Locate the cell with the specified text and output its (X, Y) center coordinate. 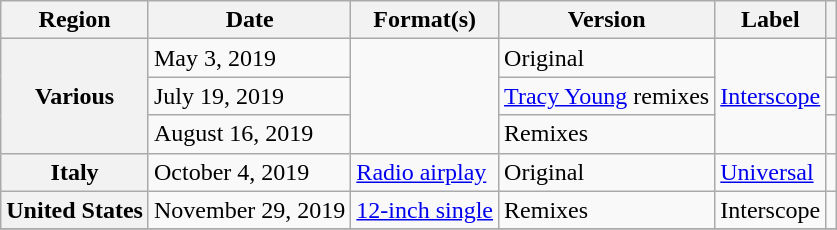
Tracy Young remixes (607, 96)
Various (75, 96)
Format(s) (425, 20)
October 4, 2019 (249, 172)
Radio airplay (425, 172)
Version (607, 20)
Italy (75, 172)
May 3, 2019 (249, 58)
Label (770, 20)
November 29, 2019 (249, 210)
August 16, 2019 (249, 134)
Date (249, 20)
Region (75, 20)
United States (75, 210)
Universal (770, 172)
July 19, 2019 (249, 96)
12-inch single (425, 210)
